Detect which cell encompasses the target text, then output its [X, Y] center coordinate. 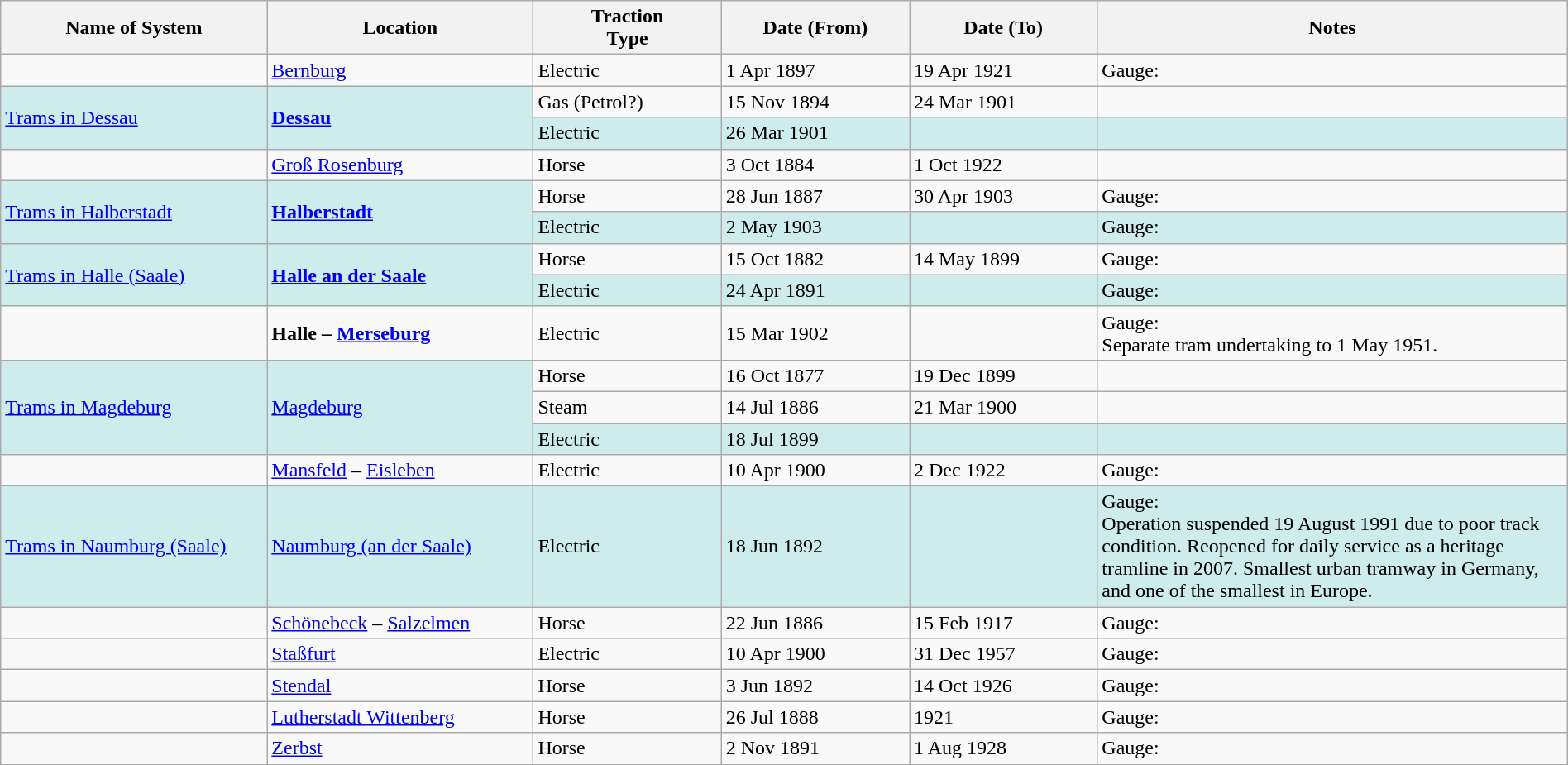
Date (From) [815, 28]
Date (To) [1004, 28]
Naumburg (an der Saale) [400, 547]
22 Jun 1886 [815, 623]
1 Aug 1928 [1004, 748]
2 May 1903 [815, 227]
14 Oct 1926 [1004, 686]
Name of System [134, 28]
Bernburg [400, 70]
26 Mar 1901 [815, 133]
Gas (Petrol?) [627, 102]
Stendal [400, 686]
Trams in Dessau [134, 117]
Trams in Magdeburg [134, 407]
Magdeburg [400, 407]
14 Jul 1886 [815, 407]
2 Nov 1891 [815, 748]
Zerbst [400, 748]
1 Apr 1897 [815, 70]
3 Oct 1884 [815, 165]
21 Mar 1900 [1004, 407]
Lutherstadt Wittenberg [400, 717]
15 Oct 1882 [815, 259]
Groß Rosenburg [400, 165]
15 Feb 1917 [1004, 623]
15 Mar 1902 [815, 332]
19 Dec 1899 [1004, 375]
Mansfeld – Eisleben [400, 471]
3 Jun 1892 [815, 686]
Schönebeck – Salzelmen [400, 623]
TractionType [627, 28]
Halberstadt [400, 212]
14 May 1899 [1004, 259]
Halle – Merseburg [400, 332]
16 Oct 1877 [815, 375]
Steam [627, 407]
18 Jul 1899 [815, 439]
Notes [1332, 28]
24 Mar 1901 [1004, 102]
2 Dec 1922 [1004, 471]
31 Dec 1957 [1004, 654]
15 Nov 1894 [815, 102]
26 Jul 1888 [815, 717]
Dessau [400, 117]
18 Jun 1892 [815, 547]
1921 [1004, 717]
Gauge: Separate tram undertaking to 1 May 1951. [1332, 332]
Staßfurt [400, 654]
30 Apr 1903 [1004, 196]
Location [400, 28]
24 Apr 1891 [815, 290]
Trams in Naumburg (Saale) [134, 547]
1 Oct 1922 [1004, 165]
Trams in Halberstadt [134, 212]
Trams in Halle (Saale) [134, 275]
19 Apr 1921 [1004, 70]
28 Jun 1887 [815, 196]
Halle an der Saale [400, 275]
